For the text-containing cell, return its midpoint in (X, Y) coordinate format. 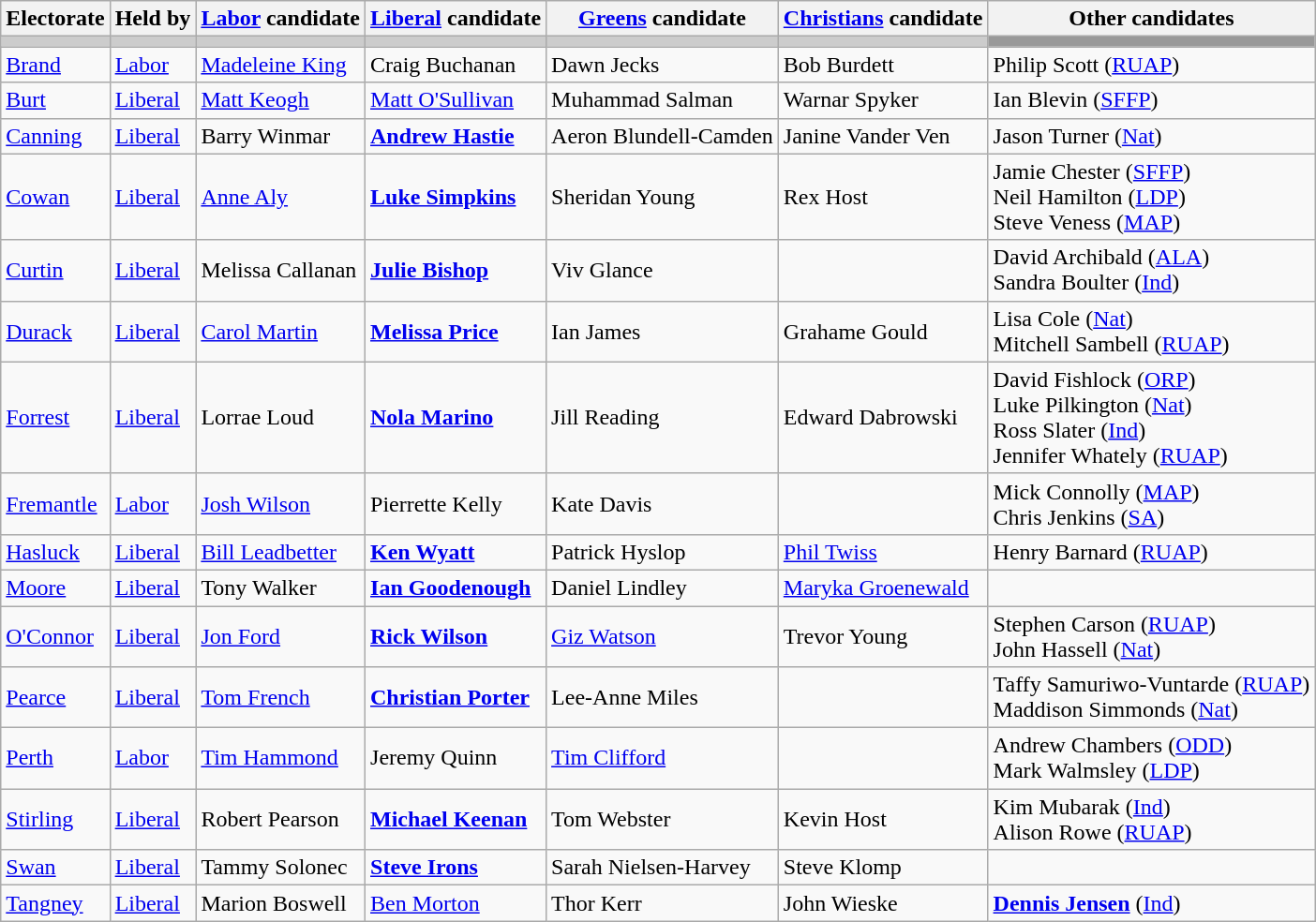
Jeremy Quinn (456, 759)
Tim Clifford (663, 759)
Julie Bishop (456, 270)
Patrick Hyslop (663, 552)
Matt O'Sullivan (456, 100)
Held by (153, 19)
Steve Irons (456, 868)
Greens candidate (663, 19)
Kim Mubarak (Ind) Alison Rowe (RUAP) (1151, 819)
Trevor Young (883, 635)
Grahame Gould (883, 332)
Tangney (55, 903)
Andrew Chambers (ODD) Mark Walmsley (LDP) (1151, 759)
Philip Scott (RUAP) (1151, 65)
Bill Leadbetter (281, 552)
Stirling (55, 819)
Giz Watson (663, 635)
Tom French (281, 697)
Liberal candidate (456, 19)
Craig Buchanan (456, 65)
Lisa Cole (Nat) Mitchell Sambell (RUAP) (1151, 332)
Tammy Solonec (281, 868)
Edward Dabrowski (883, 418)
Perth (55, 759)
Kevin Host (883, 819)
Carol Martin (281, 332)
Rick Wilson (456, 635)
Moore (55, 587)
Janine Vander Ven (883, 136)
Swan (55, 868)
Canning (55, 136)
Andrew Hastie (456, 136)
Thor Kerr (663, 903)
Muhammad Salman (663, 100)
Fremantle (55, 504)
Robert Pearson (281, 819)
Phil Twiss (883, 552)
Pearce (55, 697)
Henry Barnard (RUAP) (1151, 552)
Marion Boswell (281, 903)
Michael Keenan (456, 819)
Daniel Lindley (663, 587)
Pierrette Kelly (456, 504)
Jill Reading (663, 418)
Taffy Samuriwo-Vuntarde (RUAP) Maddison Simmonds (Nat) (1151, 697)
Other candidates (1151, 19)
Warnar Spyker (883, 100)
Melissa Callanan (281, 270)
Lee-Anne Miles (663, 697)
Burt (55, 100)
Christian Porter (456, 697)
Anne Aly (281, 197)
Curtin (55, 270)
Cowan (55, 197)
Luke Simpkins (456, 197)
John Wieske (883, 903)
O'Connor (55, 635)
Kate Davis (663, 504)
Ian Blevin (SFFP) (1151, 100)
Rex Host (883, 197)
Melissa Price (456, 332)
Sarah Nielsen-Harvey (663, 868)
Jamie Chester (SFFP) Neil Hamilton (LDP) Steve Veness (MAP) (1151, 197)
Christians candidate (883, 19)
David Archibald (ALA) Sandra Boulter (Ind) (1151, 270)
Electorate (55, 19)
Sheridan Young (663, 197)
Tom Webster (663, 819)
Ian Goodenough (456, 587)
Matt Keogh (281, 100)
Jon Ford (281, 635)
Aeron Blundell-Camden (663, 136)
Forrest (55, 418)
Josh Wilson (281, 504)
Ian James (663, 332)
Steve Klomp (883, 868)
Ben Morton (456, 903)
Tony Walker (281, 587)
Labor candidate (281, 19)
Tim Hammond (281, 759)
Lorrae Loud (281, 418)
Brand (55, 65)
Maryka Groenewald (883, 587)
David Fishlock (ORP) Luke Pilkington (Nat) Ross Slater (Ind) Jennifer Whately (RUAP) (1151, 418)
Durack (55, 332)
Madeleine King (281, 65)
Jason Turner (Nat) (1151, 136)
Bob Burdett (883, 65)
Hasluck (55, 552)
Ken Wyatt (456, 552)
Dennis Jensen (Ind) (1151, 903)
Barry Winmar (281, 136)
Viv Glance (663, 270)
Nola Marino (456, 418)
Dawn Jecks (663, 65)
Stephen Carson (RUAP) John Hassell (Nat) (1151, 635)
Mick Connolly (MAP) Chris Jenkins (SA) (1151, 504)
